Output the [X, Y] coordinate of the center of the cell containing the given text.  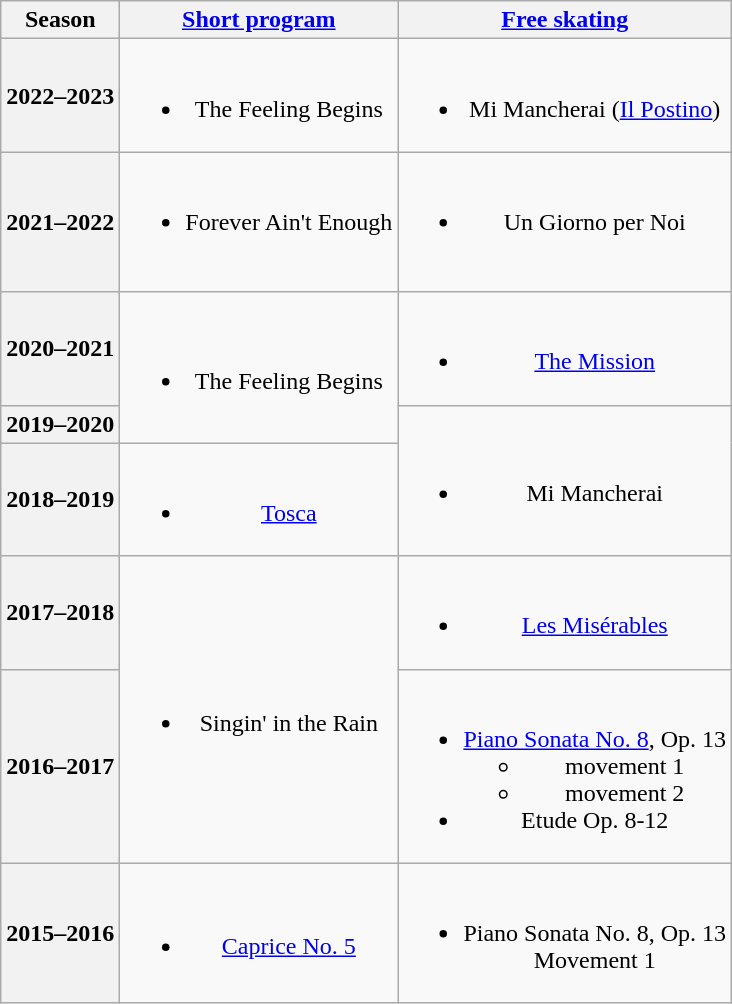
Mi Mancherai (Il Postino) [565, 96]
Piano Sonata No. 8, Op. 13 movement 1movement 2Etude Op. 8-12 [565, 766]
Les Misérables [565, 612]
2015–2016 [60, 933]
2018–2019 [60, 500]
2021–2022 [60, 222]
Singin' in the Rain [259, 710]
2019–2020 [60, 424]
Short program [259, 20]
Season [60, 20]
Caprice No. 5 [259, 933]
2017–2018 [60, 612]
Un Giorno per Noi [565, 222]
Mi Mancherai [565, 480]
2022–2023 [60, 96]
The Mission [565, 348]
Tosca [259, 500]
Free skating [565, 20]
Forever Ain't Enough [259, 222]
2016–2017 [60, 766]
2020–2021 [60, 348]
Piano Sonata No. 8, Op. 13 Movement 1 [565, 933]
